Return [x, y] of the center of cell containing provided text 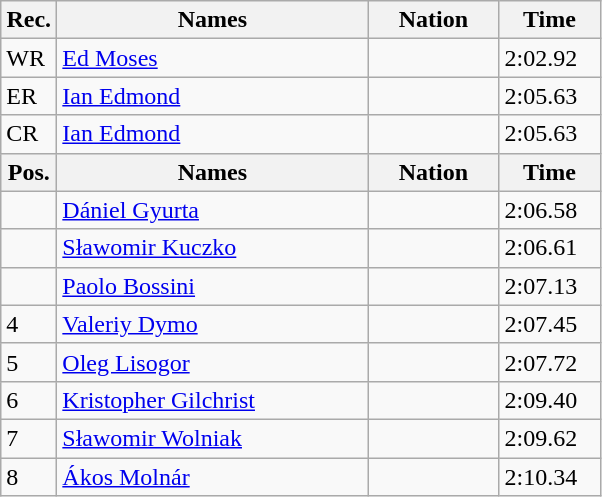
Rec. [29, 20]
ER [29, 96]
4 [29, 324]
Pos. [29, 172]
7 [29, 438]
2:09.40 [550, 400]
2:07.13 [550, 286]
Dániel Gyurta [212, 210]
2:06.58 [550, 210]
Ákos Molnár [212, 477]
8 [29, 477]
2:07.72 [550, 362]
Kristopher Gilchrist [212, 400]
5 [29, 362]
Sławomir Wolniak [212, 438]
Oleg Lisogor [212, 362]
2:10.34 [550, 477]
2:06.61 [550, 248]
CR [29, 134]
2:09.62 [550, 438]
Ed Moses [212, 58]
Sławomir Kuczko [212, 248]
2:07.45 [550, 324]
2:02.92 [550, 58]
6 [29, 400]
Paolo Bossini [212, 286]
Valeriy Dymo [212, 324]
WR [29, 58]
